From the cell containing the given text, extract its center point as [X, Y] coordinate. 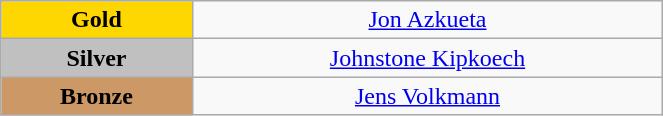
Jens Volkmann [428, 96]
Gold [96, 20]
Silver [96, 58]
Johnstone Kipkoech [428, 58]
Bronze [96, 96]
Jon Azkueta [428, 20]
